Locate the cell with the specified text and output its [X, Y] center coordinate. 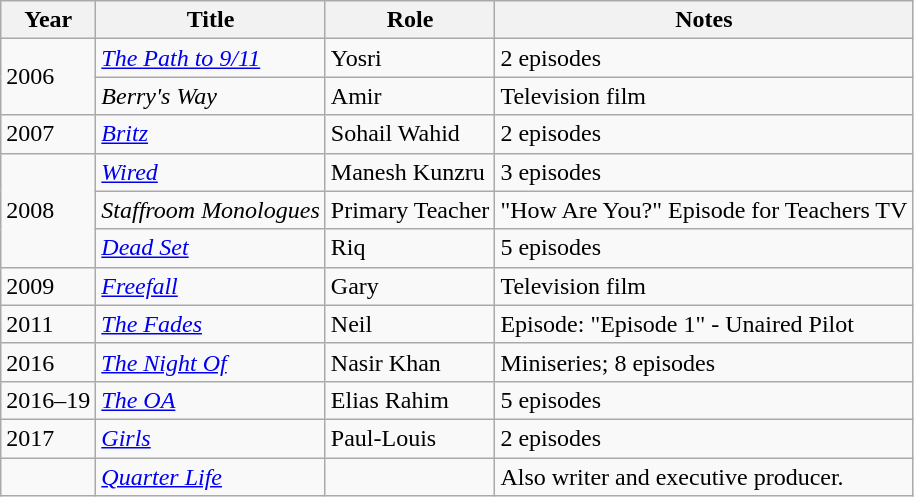
Freefall [211, 286]
Also writer and executive producer. [704, 477]
Manesh Kunzru [410, 172]
Gary [410, 286]
3 episodes [704, 172]
"How Are You?" Episode for Teachers TV [704, 210]
Episode: "Episode 1" - Unaired Pilot [704, 324]
Role [410, 20]
2016–19 [48, 400]
The OA [211, 400]
2011 [48, 324]
The Path to 9/11 [211, 58]
Berry's Way [211, 96]
Dead Set [211, 248]
Miniseries; 8 episodes [704, 362]
Nasir Khan [410, 362]
Britz [211, 134]
2007 [48, 134]
Primary Teacher [410, 210]
Girls [211, 438]
Neil [410, 324]
Notes [704, 20]
Yosri [410, 58]
Year [48, 20]
Title [211, 20]
Sohail Wahid [410, 134]
2016 [48, 362]
2009 [48, 286]
Riq [410, 248]
2006 [48, 77]
2008 [48, 210]
Quarter Life [211, 477]
The Fades [211, 324]
Paul-Louis [410, 438]
2017 [48, 438]
Elias Rahim [410, 400]
Wired [211, 172]
Staffroom Monologues [211, 210]
The Night Of [211, 362]
Amir [410, 96]
